Return the (X, Y) coordinate for the center point of the cell that contains the specified text.  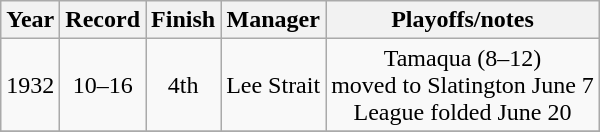
Manager (274, 20)
1932 (30, 85)
Lee Strait (274, 85)
Playoffs/notes (463, 20)
4th (184, 85)
Record (103, 20)
10–16 (103, 85)
Tamaqua (8–12) moved to Slatington June 7League folded June 20 (463, 85)
Year (30, 20)
Finish (184, 20)
